Capture the cell that displays the provided text and extract its [x, y] central coordinate. 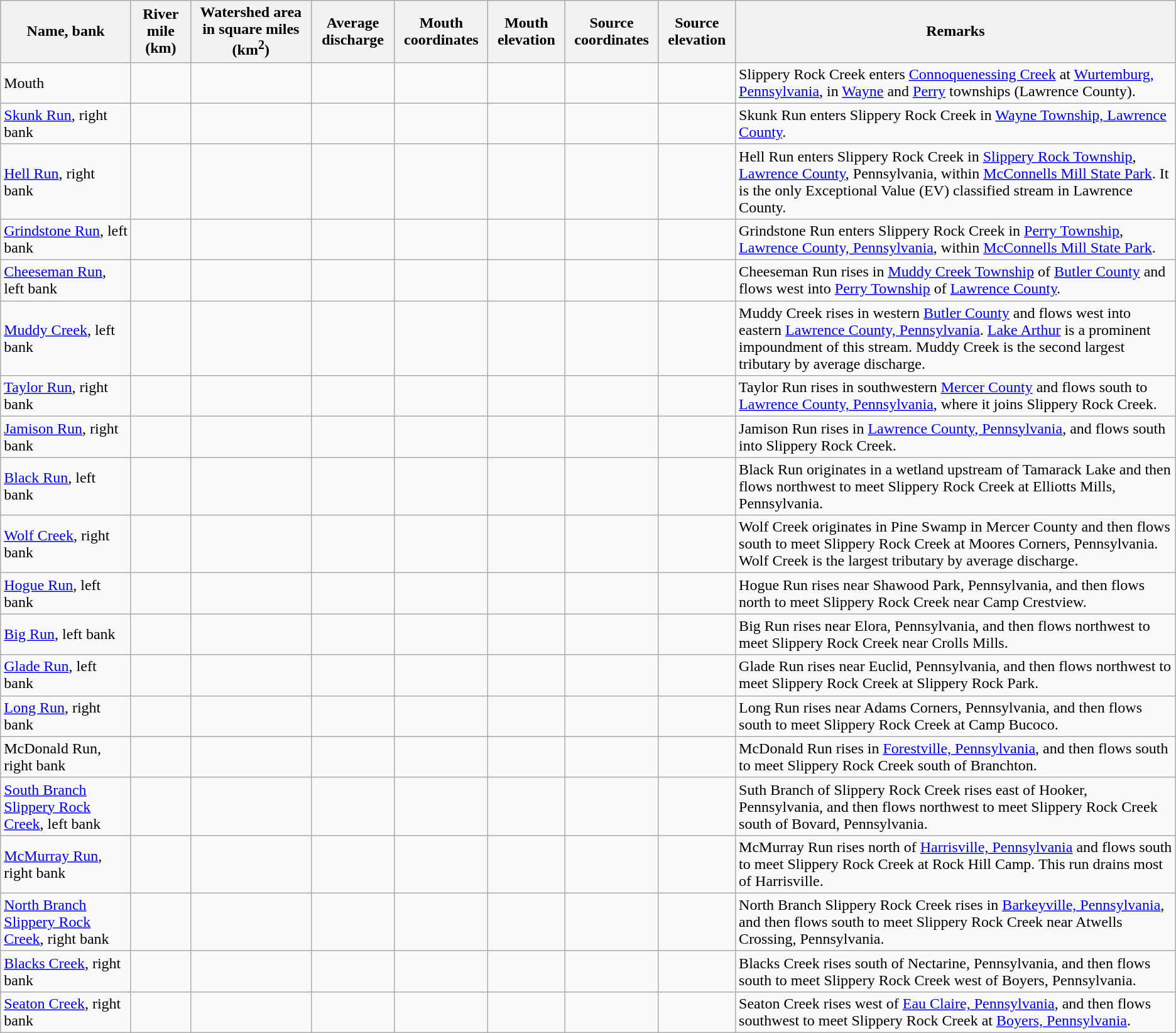
Muddy Creek, left bank [66, 338]
Mouth elevation [526, 31]
South Branch Slippery Rock Creek, left bank [66, 806]
Remarks [956, 31]
Glade Run, left bank [66, 675]
Skunk Run, right bank [66, 123]
Hogue Run rises near Shawood Park, Pennsylvania, and then flows north to meet Slippery Rock Creek near Camp Crestview. [956, 593]
McDonald Run rises in Forestville, Pennsylvania, and then flows south to meet Slippery Rock Creek south of Branchton. [956, 757]
Watershed area in square miles (km2) [251, 31]
Big Run, left bank [66, 635]
Skunk Run enters Slippery Rock Creek in Wayne Township, Lawrence County. [956, 123]
Taylor Run, right bank [66, 396]
Average discharge [353, 31]
Grindstone Run enters Slippery Rock Creek in Perry Township, Lawrence County, Pennsylvania, within McConnells Mill State Park. [956, 239]
Long Run rises near Adams Corners, Pennsylvania, and then flows south to meet Slippery Rock Creek at Camp Bucoco. [956, 716]
Taylor Run rises in southwestern Mercer County and flows south to Lawrence County, Pennsylvania, where it joins Slippery Rock Creek. [956, 396]
Glade Run rises near Euclid, Pennsylvania, and then flows northwest to meet Slippery Rock Creek at Slippery Rock Park. [956, 675]
Black Run originates in a wetland upstream of Tamarack Lake and then flows northwest to meet Slippery Rock Creek at Elliotts Mills, Pennsylvania. [956, 486]
Jamison Run rises in Lawrence County, Pennsylvania, and flows south into Slippery Rock Creek. [956, 437]
Black Run, left bank [66, 486]
Blacks Creek rises south of Nectarine, Pennsylvania, and then flows south to meet Slippery Rock Creek west of Boyers, Pennsylvania. [956, 971]
Wolf Creek, right bank [66, 544]
Cheeseman Run rises in Muddy Creek Township of Butler County and flows west into Perry Township of Lawrence County. [956, 280]
River mile (km) [161, 31]
Cheeseman Run, left bank [66, 280]
Seaton Creek, right bank [66, 1012]
Name, bank [66, 31]
Source coordinates [612, 31]
Mouth [66, 83]
Seaton Creek rises west of Eau Claire, Pennsylvania, and then flows southwest to meet Slippery Rock Creek at Boyers, Pennsylvania. [956, 1012]
Slippery Rock Creek enters Connoquenessing Creek at Wurtemburg, Pennsylvania, in Wayne and Perry townships (Lawrence County). [956, 83]
Jamison Run, right bank [66, 437]
Hogue Run, left bank [66, 593]
Grindstone Run, left bank [66, 239]
McMurray Run, right bank [66, 864]
Hell Run, right bank [66, 181]
Blacks Creek, right bank [66, 971]
Long Run, right bank [66, 716]
Big Run rises near Elora, Pennsylvania, and then flows northwest to meet Slippery Rock Creek near Crolls Mills. [956, 635]
McDonald Run, right bank [66, 757]
Mouth coordinates [441, 31]
Source elevation [697, 31]
North Branch Slippery Rock Creek, right bank [66, 922]
